Output the (x, y) coordinate of the center of the cell containing the given text.  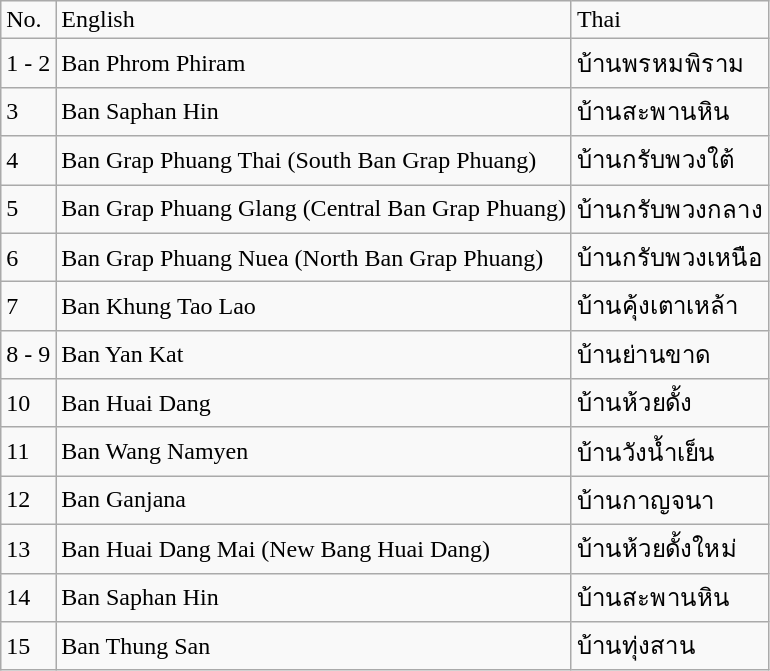
บ้านกรับพวงเหนือ (670, 258)
Ban Grap Phuang Glang (Central Ban Grap Phuang) (314, 208)
Ban Huai Dang Mai (New Bang Huai Dang) (314, 548)
บ้านคุ้งเตาเหล้า (670, 306)
บ้านกรับพวงใต้ (670, 160)
Ban Ganjana (314, 500)
14 (28, 598)
บ้านห้วยดั้ง (670, 404)
Thai (670, 20)
Ban Grap Phuang Thai (South Ban Grap Phuang) (314, 160)
บ้านห้วยดั้งใหม่ (670, 548)
10 (28, 404)
บ้านกาญจนา (670, 500)
บ้านวังน้ำเย็น (670, 452)
Ban Wang Namyen (314, 452)
6 (28, 258)
No. (28, 20)
Ban Grap Phuang Nuea (North Ban Grap Phuang) (314, 258)
11 (28, 452)
บ้านกรับพวงกลาง (670, 208)
8 - 9 (28, 354)
บ้านพรหมพิราม (670, 64)
Ban Khung Tao Lao (314, 306)
4 (28, 160)
Ban Thung San (314, 646)
Ban Phrom Phiram (314, 64)
7 (28, 306)
3 (28, 112)
English (314, 20)
15 (28, 646)
Ban Yan Kat (314, 354)
5 (28, 208)
บ้านย่านขาด (670, 354)
บ้านทุ่งสาน (670, 646)
13 (28, 548)
Ban Huai Dang (314, 404)
12 (28, 500)
1 - 2 (28, 64)
